Search for the cell housing the specified text and yield its (x, y) center coordinate. 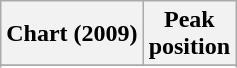
Peakposition (189, 34)
Chart (2009) (72, 34)
